Pinpoint the cell where the given text exists, returning its [X, Y] midpoint coordinate. 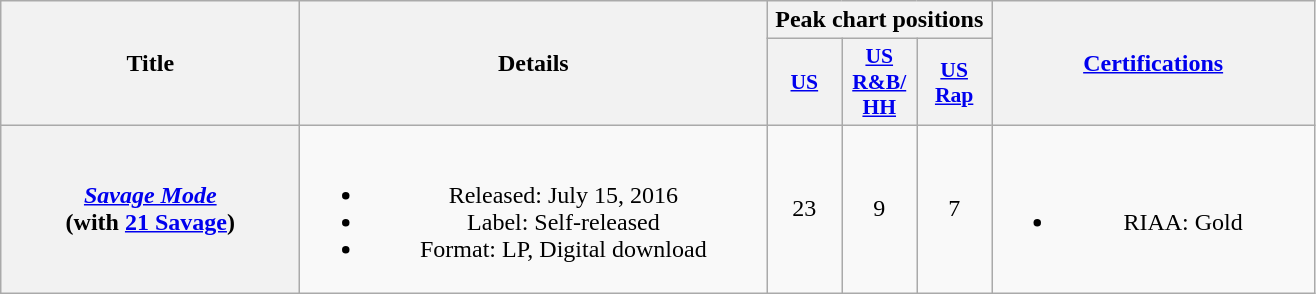
23 [804, 208]
Peak chart positions [880, 20]
US Rap [954, 82]
Details [534, 64]
RIAA: Gold [1154, 208]
7 [954, 208]
Released: July 15, 2016Label: Self-releasedFormat: LP, Digital download [534, 208]
Title [150, 64]
Certifications [1154, 64]
9 [880, 208]
USR&B/HH [880, 82]
US [804, 82]
Savage Mode(with 21 Savage) [150, 208]
